Output the [X, Y] coordinate of the center of the cell containing the given text.  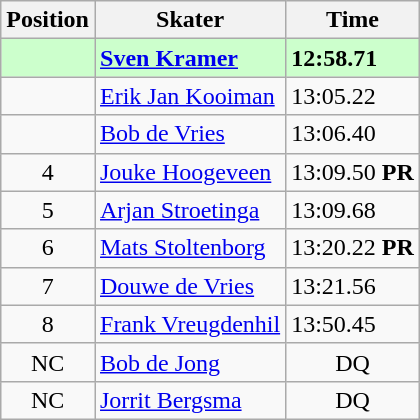
13:09.50 PR [353, 172]
4 [48, 172]
Sven Kramer [190, 58]
5 [48, 210]
Jorrit Bergsma [190, 400]
12:58.71 [353, 58]
Arjan Stroetinga [190, 210]
6 [48, 248]
Time [353, 20]
13:06.40 [353, 134]
8 [48, 324]
Douwe de Vries [190, 286]
13:21.56 [353, 286]
Position [48, 20]
13:50.45 [353, 324]
Mats Stoltenborg [190, 248]
Erik Jan Kooiman [190, 96]
Frank Vreugdenhil [190, 324]
Jouke Hoogeveen [190, 172]
7 [48, 286]
13:05.22 [353, 96]
13:09.68 [353, 210]
Skater [190, 20]
Bob de Vries [190, 134]
13:20.22 PR [353, 248]
Bob de Jong [190, 362]
